Identify which cell holds the provided text, then report its (x, y) central coordinate. 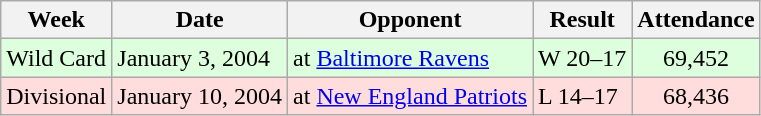
69,452 (696, 58)
at Baltimore Ravens (410, 58)
68,436 (696, 96)
Result (582, 20)
Week (56, 20)
Date (200, 20)
January 3, 2004 (200, 58)
at New England Patriots (410, 96)
January 10, 2004 (200, 96)
L 14–17 (582, 96)
W 20–17 (582, 58)
Wild Card (56, 58)
Opponent (410, 20)
Divisional (56, 96)
Attendance (696, 20)
